For the text-containing cell, return its midpoint in [x, y] coordinate format. 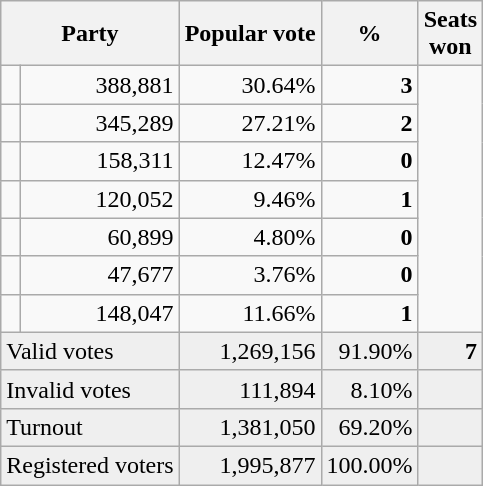
7 [450, 351]
Popular vote [250, 34]
3 [370, 85]
8.10% [370, 389]
12.47% [250, 161]
1,269,156 [250, 351]
1,381,050 [250, 427]
11.66% [250, 313]
47,677 [100, 275]
9.46% [250, 199]
Valid votes [90, 351]
% [370, 34]
388,881 [100, 85]
69.20% [370, 427]
111,894 [250, 389]
91.90% [370, 351]
3.76% [250, 275]
Registered voters [90, 465]
1,995,877 [250, 465]
Turnout [90, 427]
Invalid votes [90, 389]
Party [90, 34]
60,899 [100, 237]
Seatswon [450, 34]
30.64% [250, 85]
100.00% [370, 465]
4.80% [250, 237]
148,047 [100, 313]
120,052 [100, 199]
345,289 [100, 123]
27.21% [250, 123]
2 [370, 123]
158,311 [100, 161]
